From the cell containing the given text, extract its center point as (x, y) coordinate. 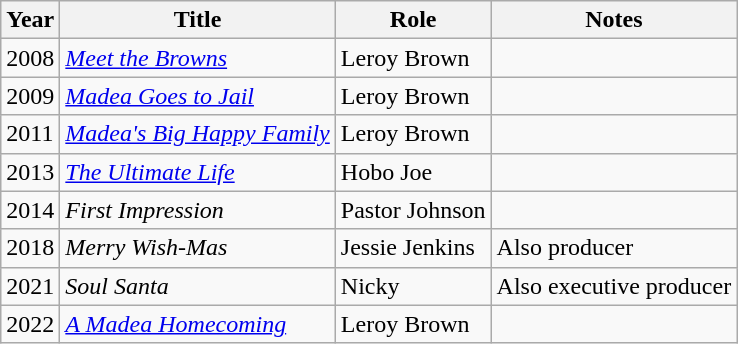
2013 (30, 172)
The Ultimate Life (198, 172)
2014 (30, 210)
2008 (30, 58)
Soul Santa (198, 286)
Merry Wish-Mas (198, 248)
2021 (30, 286)
Role (413, 20)
A Madea Homecoming (198, 324)
Notes (614, 20)
Also executive producer (614, 286)
Jessie Jenkins (413, 248)
2009 (30, 96)
Nicky (413, 286)
Pastor Johnson (413, 210)
2022 (30, 324)
Title (198, 20)
2011 (30, 134)
Madea's Big Happy Family (198, 134)
Meet the Browns (198, 58)
First Impression (198, 210)
Year (30, 20)
Madea Goes to Jail (198, 96)
Also producer (614, 248)
Hobo Joe (413, 172)
2018 (30, 248)
